Determine the [x, y] coordinate at the center of the cell enclosing the given text.  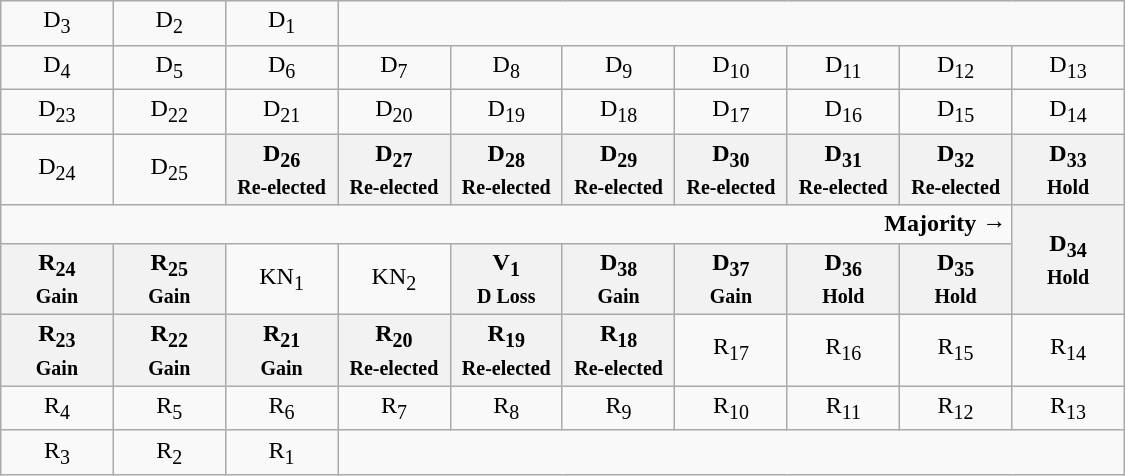
D31Re-elected [843, 170]
D11 [843, 67]
D12 [955, 67]
R6 [281, 408]
R21Gain [281, 350]
D36Hold [843, 278]
D33Hold [1068, 170]
D27Re-elected [394, 170]
D8 [506, 67]
D32Re-elected [955, 170]
R20Re-elected [394, 350]
R10 [731, 408]
R1 [281, 452]
R11 [843, 408]
D35Hold [955, 278]
R13 [1068, 408]
R4 [57, 408]
D19 [506, 111]
D7 [394, 67]
R5 [169, 408]
D34Hold [1068, 260]
R14 [1068, 350]
R24Gain [57, 278]
D22 [169, 111]
D25 [169, 170]
D15 [955, 111]
D9 [618, 67]
D28Re-elected [506, 170]
D18 [618, 111]
R25Gain [169, 278]
D26Re-elected [281, 170]
KN2 [394, 278]
R8 [506, 408]
D16 [843, 111]
R2 [169, 452]
D1 [281, 23]
Majority → [506, 224]
R22Gain [169, 350]
D13 [1068, 67]
D23 [57, 111]
D14 [1068, 111]
R15 [955, 350]
D20 [394, 111]
R19Re-elected [506, 350]
R23Gain [57, 350]
D37Gain [731, 278]
D2 [169, 23]
D21 [281, 111]
R17 [731, 350]
D6 [281, 67]
R9 [618, 408]
D30Re-elected [731, 170]
R16 [843, 350]
D4 [57, 67]
V1D Loss [506, 278]
R12 [955, 408]
D5 [169, 67]
KN1 [281, 278]
D29Re-elected [618, 170]
D17 [731, 111]
R3 [57, 452]
R7 [394, 408]
D10 [731, 67]
D3 [57, 23]
R18Re-elected [618, 350]
D38Gain [618, 278]
D24 [57, 170]
